Determine the (X, Y) coordinate at the center of the cell enclosing the given text.  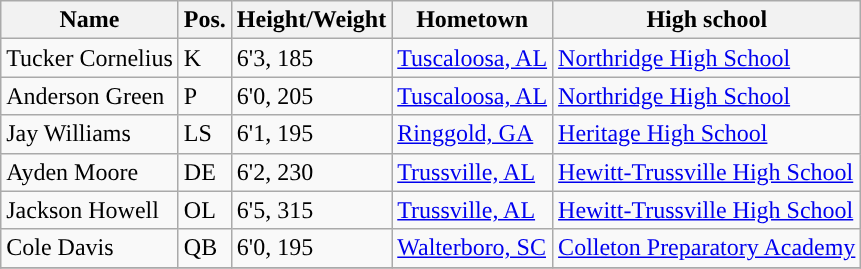
Colleton Preparatory Academy (707, 248)
OL (204, 210)
Height/Weight (311, 20)
Walterboro, SC (472, 248)
Heritage High School (707, 134)
6'3, 185 (311, 58)
6'1, 195 (311, 134)
Cole Davis (90, 248)
Ayden Moore (90, 172)
Jackson Howell (90, 210)
Pos. (204, 20)
Jay Williams (90, 134)
QB (204, 248)
DE (204, 172)
6'0, 195 (311, 248)
6'0, 205 (311, 96)
K (204, 58)
6'5, 315 (311, 210)
P (204, 96)
Name (90, 20)
Hometown (472, 20)
LS (204, 134)
High school (707, 20)
Tucker Cornelius (90, 58)
Anderson Green (90, 96)
6'2, 230 (311, 172)
Ringgold, GA (472, 134)
